Return the (x, y) coordinate for the center point of the cell that contains the specified text.  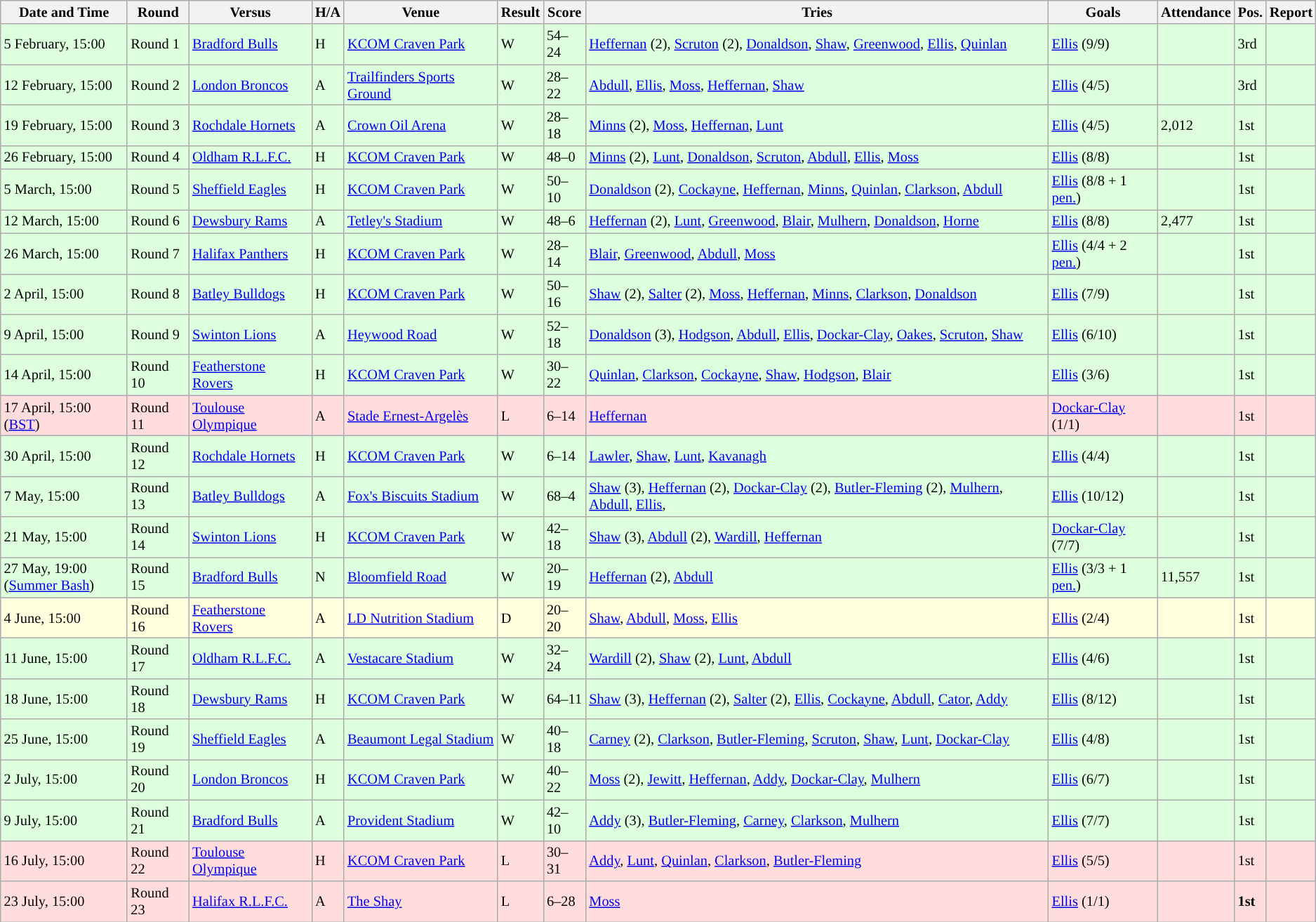
4 June, 15:00 (65, 618)
32–24 (564, 658)
Ellis (4/8) (1103, 739)
12 March, 15:00 (65, 221)
Vestacare Stadium (421, 658)
Heffernan (2), Lunt, Greenwood, Blair, Mulhern, Donaldson, Horne (817, 221)
Addy, Lunt, Quinlan, Clarkson, Butler-Fleming (817, 861)
Round 6 (158, 221)
Halifax Panthers (250, 253)
Goals (1103, 12)
Ellis (5/5) (1103, 861)
Round 17 (158, 658)
Round 22 (158, 861)
Tetley's Stadium (421, 221)
Heffernan (2), Scruton (2), Donaldson, Shaw, Greenwood, Ellis, Quinlan (817, 44)
28–18 (564, 125)
Round 1 (158, 44)
18 June, 15:00 (65, 699)
Ellis (8/12) (1103, 699)
Carney (2), Clarkson, Butler-Fleming, Scruton, Shaw, Lunt, Dockar-Clay (817, 739)
Round 23 (158, 901)
Ellis (4/4) (1103, 456)
42–18 (564, 537)
Stade Ernest-Argelès (421, 416)
Round 21 (158, 820)
Round 10 (158, 375)
Ellis (3/6) (1103, 375)
H/A (328, 12)
28–14 (564, 253)
Moss (817, 901)
Ellis (7/9) (1103, 294)
Ellis (3/3 + 1 pen.) (1103, 577)
Shaw (3), Heffernan (2), Dockar-Clay (2), Butler-Fleming (2), Mulhern, Abdull, Ellis, (817, 496)
Score (564, 12)
Round (158, 12)
Heffernan (817, 416)
Round 15 (158, 577)
Versus (250, 12)
Result (521, 12)
Date and Time (65, 12)
Ellis (7/7) (1103, 820)
Dockar-Clay (1/1) (1103, 416)
30–22 (564, 375)
Shaw (3), Heffernan (2), Salter (2), Ellis, Cockayne, Abdull, Cator, Addy (817, 699)
Minns (2), Lunt, Donaldson, Scruton, Abdull, Ellis, Moss (817, 157)
Round 18 (158, 699)
Round 3 (158, 125)
Ellis (1/1) (1103, 901)
Provident Stadium (421, 820)
Round 4 (158, 157)
6–28 (564, 901)
64–11 (564, 699)
Donaldson (3), Hodgson, Abdull, Ellis, Dockar-Clay, Oakes, Scruton, Shaw (817, 334)
Ellis (2/4) (1103, 618)
Minns (2), Moss, Heffernan, Lunt (817, 125)
42–10 (564, 820)
Quinlan, Clarkson, Cockayne, Shaw, Hodgson, Blair (817, 375)
Wardill (2), Shaw (2), Lunt, Abdull (817, 658)
Ellis (4/4 + 2 pen.) (1103, 253)
Addy (3), Butler-Fleming, Carney, Clarkson, Mulhern (817, 820)
Halifax R.L.F.C. (250, 901)
11 June, 15:00 (65, 658)
9 April, 15:00 (65, 334)
30 April, 15:00 (65, 456)
Abdull, Ellis, Moss, Heffernan, Shaw (817, 85)
2 July, 15:00 (65, 779)
Lawler, Shaw, Lunt, Kavanagh (817, 456)
Round 19 (158, 739)
LD Nutrition Stadium (421, 618)
Ellis (8/8 + 1 pen.) (1103, 190)
Bloomfield Road (421, 577)
Attendance (1196, 12)
19 February, 15:00 (65, 125)
Dockar-Clay (7/7) (1103, 537)
Report (1291, 12)
Round 7 (158, 253)
Crown Oil Arena (421, 125)
N (328, 577)
48–0 (564, 157)
Round 11 (158, 416)
20–19 (564, 577)
Donaldson (2), Cockayne, Heffernan, Minns, Quinlan, Clarkson, Abdull (817, 190)
23 July, 15:00 (65, 901)
Ellis (4/6) (1103, 658)
11,557 (1196, 577)
40–22 (564, 779)
Venue (421, 12)
D (521, 618)
21 May, 15:00 (65, 537)
2,477 (1196, 221)
Heywood Road (421, 334)
Moss (2), Jewitt, Heffernan, Addy, Dockar-Clay, Mulhern (817, 779)
9 July, 15:00 (65, 820)
48–6 (564, 221)
17 April, 15:00 (BST) (65, 416)
27 May, 19:00(Summer Bash) (65, 577)
26 February, 15:00 (65, 157)
20–20 (564, 618)
Blair, Greenwood, Abdull, Moss (817, 253)
Round 20 (158, 779)
Round 9 (158, 334)
16 July, 15:00 (65, 861)
Beaumont Legal Stadium (421, 739)
Ellis (10/12) (1103, 496)
30–31 (564, 861)
68–4 (564, 496)
Round 13 (158, 496)
Ellis (6/7) (1103, 779)
Round 8 (158, 294)
Fox's Biscuits Stadium (421, 496)
52–18 (564, 334)
Round 12 (158, 456)
Trailfinders Sports Ground (421, 85)
Shaw (3), Abdull (2), Wardill, Heffernan (817, 537)
7 May, 15:00 (65, 496)
Tries (817, 12)
5 March, 15:00 (65, 190)
Round 2 (158, 85)
25 June, 15:00 (65, 739)
54–24 (564, 44)
12 February, 15:00 (65, 85)
The Shay (421, 901)
Ellis (9/9) (1103, 44)
Ellis (6/10) (1103, 334)
Round 5 (158, 190)
2 April, 15:00 (65, 294)
2,012 (1196, 125)
Heffernan (2), Abdull (817, 577)
50–16 (564, 294)
Shaw, Abdull, Moss, Ellis (817, 618)
50–10 (564, 190)
Shaw (2), Salter (2), Moss, Heffernan, Minns, Clarkson, Donaldson (817, 294)
14 April, 15:00 (65, 375)
Round 16 (158, 618)
5 February, 15:00 (65, 44)
Round 14 (158, 537)
26 March, 15:00 (65, 253)
28–22 (564, 85)
Pos. (1251, 12)
40–18 (564, 739)
